Determine the (x, y) coordinate at the center of the cell enclosing the given text.  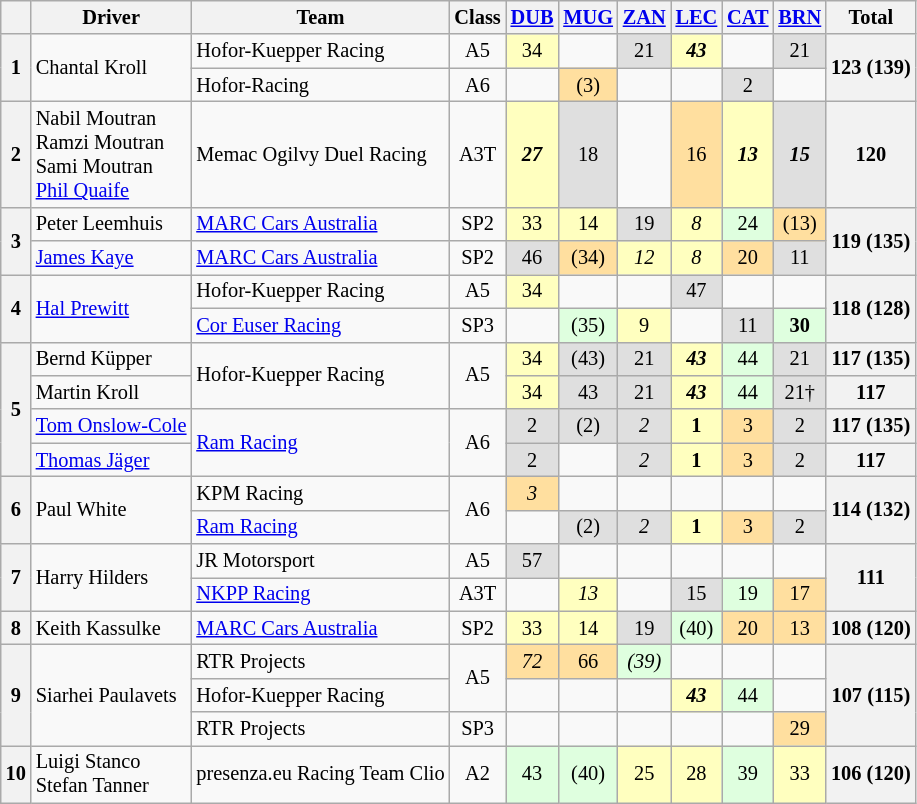
30 (800, 325)
A2 (478, 774)
6 (16, 510)
Keith Kassulke (112, 628)
Nabil Moutran Ramzi Moutran Sami Moutran Phil Quaife (112, 154)
57 (532, 561)
47 (697, 291)
Martin Kroll (112, 392)
(39) (644, 661)
Memac Ogilvy Duel Racing (320, 154)
39 (748, 774)
21† (800, 392)
12 (644, 258)
MUG (588, 17)
Peter Leemhuis (112, 224)
DUB (532, 17)
18 (588, 154)
Chantal Kroll (112, 68)
Cor Euser Racing (320, 325)
Total (871, 17)
presenza.eu Racing Team Clio (320, 774)
Hofor-Racing (320, 85)
Team (320, 17)
(34) (588, 258)
17 (800, 594)
27 (532, 154)
4 (16, 308)
CAT (748, 17)
118 (128) (871, 308)
ZAN (644, 17)
108 (120) (871, 628)
Driver (112, 17)
(3) (588, 85)
NKPP Racing (320, 594)
Class (478, 17)
Thomas Jäger (112, 460)
106 (120) (871, 774)
BRN (800, 17)
LEC (697, 17)
29 (800, 729)
46 (532, 258)
66 (588, 661)
28 (697, 774)
Paul White (112, 510)
Luigi Stanco Stefan Tanner (112, 774)
5 (16, 410)
119 (135) (871, 240)
Harry Hilders (112, 578)
10 (16, 774)
123 (139) (871, 68)
Bernd Küpper (112, 359)
Tom Onslow-Cole (112, 426)
KPM Racing (320, 493)
Siarhei Paulavets (112, 694)
Hal Prewitt (112, 308)
(43) (588, 359)
107 (115) (871, 694)
72 (532, 661)
24 (748, 224)
25 (644, 774)
JR Motorsport (320, 561)
James Kaye (112, 258)
(35) (588, 325)
16 (697, 154)
111 (871, 578)
120 (871, 154)
7 (16, 578)
(13) (800, 224)
114 (132) (871, 510)
